Scan for the cell matching the given text and deliver its (X, Y) coordinate at center. 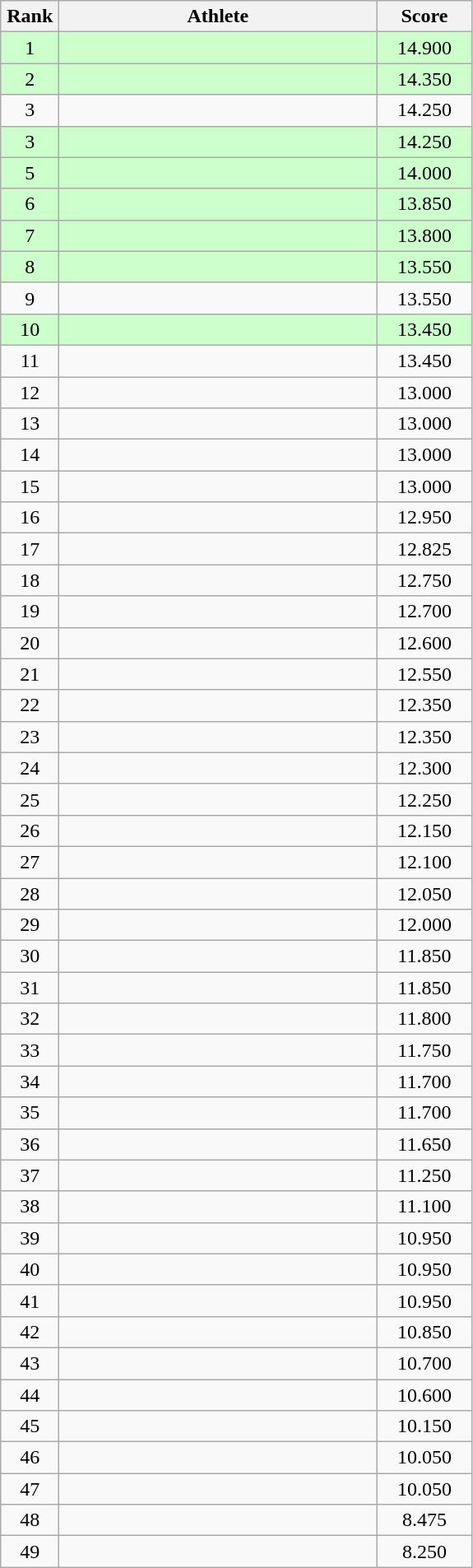
11 (30, 361)
44 (30, 1395)
11.800 (424, 1019)
7 (30, 235)
43 (30, 1363)
10.850 (424, 1332)
12.600 (424, 643)
12.100 (424, 862)
30 (30, 956)
11.650 (424, 1144)
11.750 (424, 1050)
12.050 (424, 893)
35 (30, 1113)
45 (30, 1426)
Score (424, 16)
14.350 (424, 79)
12.950 (424, 518)
36 (30, 1144)
17 (30, 549)
8.475 (424, 1520)
12.250 (424, 799)
29 (30, 925)
13 (30, 424)
31 (30, 988)
47 (30, 1489)
12.000 (424, 925)
8 (30, 267)
Athlete (218, 16)
21 (30, 674)
12.750 (424, 580)
18 (30, 580)
16 (30, 518)
5 (30, 173)
9 (30, 298)
2 (30, 79)
13.800 (424, 235)
20 (30, 643)
14.000 (424, 173)
46 (30, 1458)
12.150 (424, 831)
14 (30, 455)
37 (30, 1175)
10.600 (424, 1395)
48 (30, 1520)
38 (30, 1207)
11.250 (424, 1175)
42 (30, 1332)
24 (30, 768)
32 (30, 1019)
12.700 (424, 612)
40 (30, 1269)
10.150 (424, 1426)
23 (30, 737)
1 (30, 48)
12.550 (424, 674)
19 (30, 612)
10.700 (424, 1363)
12.825 (424, 549)
22 (30, 705)
28 (30, 893)
Rank (30, 16)
34 (30, 1082)
33 (30, 1050)
39 (30, 1238)
6 (30, 204)
15 (30, 486)
11.100 (424, 1207)
10 (30, 329)
26 (30, 831)
13.850 (424, 204)
41 (30, 1300)
8.250 (424, 1552)
12 (30, 393)
12.300 (424, 768)
27 (30, 862)
14.900 (424, 48)
25 (30, 799)
49 (30, 1552)
